Output the [X, Y] coordinate of the center of the cell containing the given text.  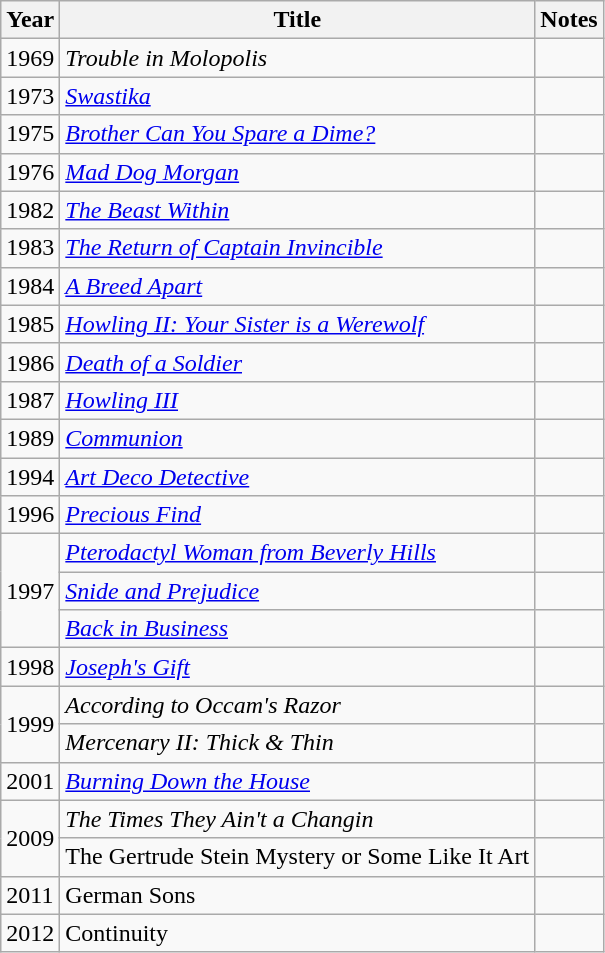
Title [298, 20]
1987 [30, 400]
2009 [30, 838]
1999 [30, 724]
Death of a Soldier [298, 362]
Howling III [298, 400]
1989 [30, 438]
Pterodactyl Woman from Beverly Hills [298, 553]
1975 [30, 134]
1982 [30, 210]
The Gertrude Stein Mystery or Some Like It Art [298, 857]
2011 [30, 895]
2001 [30, 781]
1976 [30, 172]
1984 [30, 286]
The Return of Captain Invincible [298, 248]
Joseph's Gift [298, 667]
Brother Can You Spare a Dime? [298, 134]
Mad Dog Morgan [298, 172]
German Sons [298, 895]
A Breed Apart [298, 286]
1973 [30, 96]
Continuity [298, 933]
1996 [30, 515]
Back in Business [298, 629]
Mercenary II: Thick & Thin [298, 743]
The Times They Ain't a Changin [298, 819]
Snide and Prejudice [298, 591]
Trouble in Molopolis [298, 58]
1985 [30, 324]
The Beast Within [298, 210]
Swastika [298, 96]
Year [30, 20]
Art Deco Detective [298, 477]
1969 [30, 58]
1986 [30, 362]
Howling II: Your Sister is a Werewolf [298, 324]
1998 [30, 667]
1997 [30, 591]
Burning Down the House [298, 781]
2012 [30, 933]
According to Occam's Razor [298, 705]
1994 [30, 477]
Communion [298, 438]
Precious Find [298, 515]
1983 [30, 248]
Notes [569, 20]
